Detect which cell encompasses the target text, then output its (x, y) center coordinate. 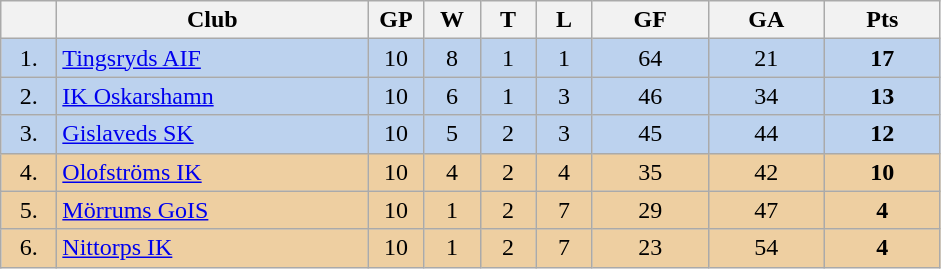
IK Oskarshamn (212, 96)
5. (29, 210)
8 (452, 58)
GF (650, 20)
46 (650, 96)
Pts (882, 20)
GA (766, 20)
44 (766, 134)
Olofströms IK (212, 172)
4. (29, 172)
13 (882, 96)
47 (766, 210)
L (564, 20)
T (508, 20)
54 (766, 248)
29 (650, 210)
Nittorps IK (212, 248)
42 (766, 172)
23 (650, 248)
Tingsryds AIF (212, 58)
3. (29, 134)
21 (766, 58)
34 (766, 96)
6. (29, 248)
17 (882, 58)
35 (650, 172)
1. (29, 58)
2. (29, 96)
5 (452, 134)
64 (650, 58)
6 (452, 96)
GP (396, 20)
Club (212, 20)
45 (650, 134)
Gislaveds SK (212, 134)
W (452, 20)
Mörrums GoIS (212, 210)
12 (882, 134)
